Output the (x, y) coordinate of the center of the cell containing the given text.  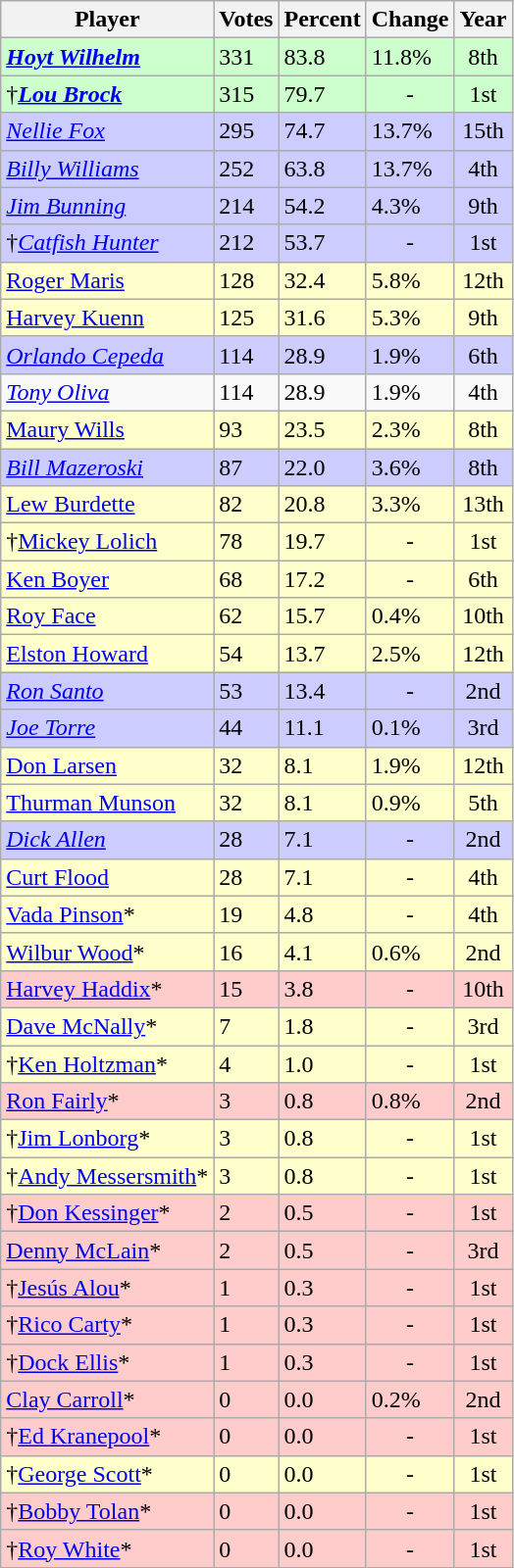
Denny McLain* (108, 1250)
†Bobby Tolan* (108, 1511)
17.2 (322, 579)
22.0 (322, 467)
†Lou Brock (108, 94)
2.3% (410, 429)
128 (246, 280)
1.0 (322, 1063)
Player (108, 20)
Joe Torre (108, 728)
Harvey Kuenn (108, 318)
Bill Mazeroski (108, 467)
68 (246, 579)
Tony Oliva (108, 392)
†Jim Lonborg* (108, 1139)
11.8% (410, 57)
3.6% (410, 467)
Percent (322, 20)
†Don Kessinger* (108, 1213)
53 (246, 691)
0.4% (410, 616)
†Ed Kranepool* (108, 1437)
315 (246, 94)
2.5% (410, 654)
82 (246, 505)
0.6% (410, 952)
Jim Bunning (108, 206)
Lew Burdette (108, 505)
23.5 (322, 429)
4.1 (322, 952)
Elston Howard (108, 654)
Ron Santo (108, 691)
Votes (246, 20)
Change (410, 20)
Year (483, 20)
Maury Wills (108, 429)
44 (246, 728)
†Rico Carty* (108, 1325)
20.8 (322, 505)
Wilbur Wood* (108, 952)
31.6 (322, 318)
93 (246, 429)
5.8% (410, 280)
Curt Flood (108, 877)
†Ken Holtzman* (108, 1063)
†Mickey Lolich (108, 542)
15th (483, 131)
15.7 (322, 616)
Hoyt Wilhelm (108, 57)
252 (246, 169)
54 (246, 654)
0.1% (410, 728)
Clay Carroll* (108, 1399)
7 (246, 1026)
5.3% (410, 318)
†Dock Ellis* (108, 1362)
62 (246, 616)
0.2% (410, 1399)
16 (246, 952)
†Catfish Hunter (108, 243)
†Roy White* (108, 1548)
13th (483, 505)
79.7 (322, 94)
11.1 (322, 728)
4 (246, 1063)
Don Larsen (108, 765)
0.8% (410, 1102)
74.7 (322, 131)
32.4 (322, 280)
63.8 (322, 169)
3.8 (322, 989)
13.7 (322, 654)
Roger Maris (108, 280)
19.7 (322, 542)
Harvey Haddix* (108, 989)
Dick Allen (108, 840)
295 (246, 131)
19 (246, 914)
Nellie Fox (108, 131)
Billy Williams (108, 169)
125 (246, 318)
Ron Fairly* (108, 1102)
331 (246, 57)
Ken Boyer (108, 579)
87 (246, 467)
5th (483, 803)
4.8 (322, 914)
Roy Face (108, 616)
78 (246, 542)
Orlando Cepeda (108, 355)
1.8 (322, 1026)
4.3% (410, 206)
83.8 (322, 57)
212 (246, 243)
15 (246, 989)
†Andy Messersmith* (108, 1176)
†George Scott* (108, 1474)
214 (246, 206)
0.9% (410, 803)
13.4 (322, 691)
†Jesús Alou* (108, 1288)
Vada Pinson* (108, 914)
53.7 (322, 243)
Thurman Munson (108, 803)
54.2 (322, 206)
3.3% (410, 505)
Dave McNally* (108, 1026)
